Search for the cell housing the specified text and yield its (x, y) center coordinate. 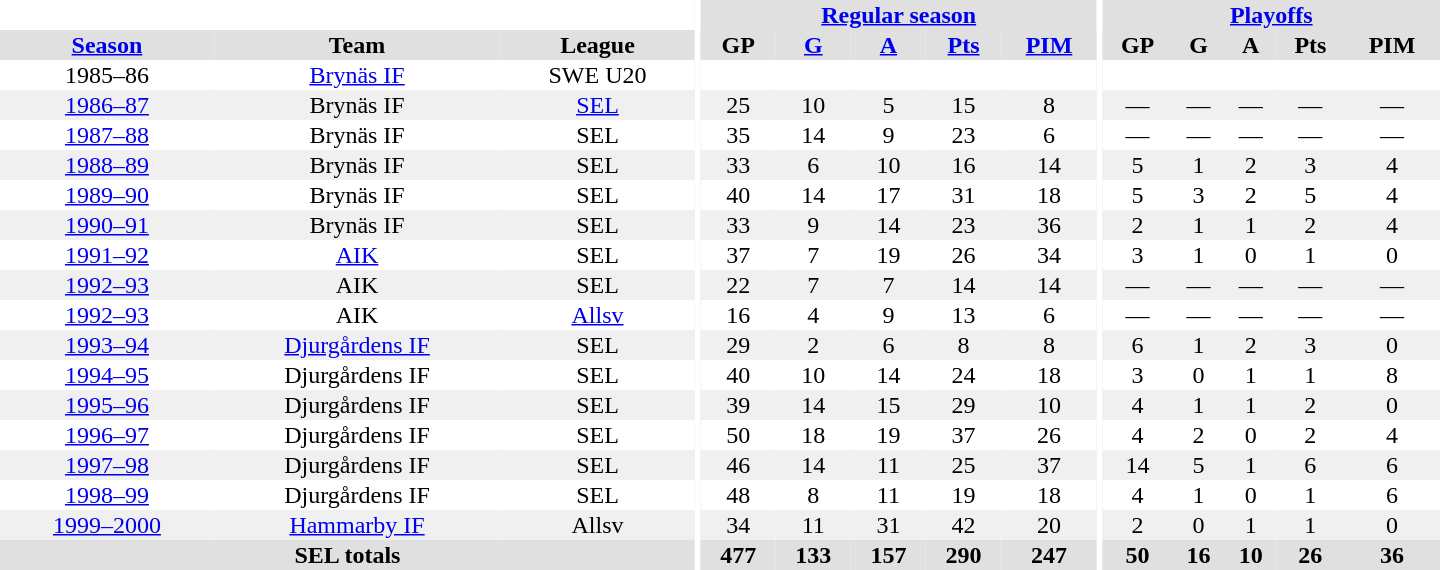
Team (357, 45)
1993–94 (107, 345)
Season (107, 45)
1989–90 (107, 195)
SWE U20 (598, 75)
1987–88 (107, 135)
24 (964, 375)
1994–95 (107, 375)
22 (738, 285)
39 (738, 405)
Hammarby IF (357, 525)
1997–98 (107, 465)
42 (964, 525)
247 (1049, 555)
1998–99 (107, 495)
48 (738, 495)
17 (888, 195)
1996–97 (107, 435)
20 (1049, 525)
1988–89 (107, 165)
1991–92 (107, 255)
13 (964, 315)
157 (888, 555)
1990–91 (107, 225)
1985–86 (107, 75)
35 (738, 135)
Playoffs (1272, 15)
477 (738, 555)
133 (814, 555)
League (598, 45)
Regular season (899, 15)
46 (738, 465)
1999–2000 (107, 525)
1995–96 (107, 405)
290 (964, 555)
1986–87 (107, 105)
SEL totals (348, 555)
